Detect which cell encompasses the target text, then output its [X, Y] center coordinate. 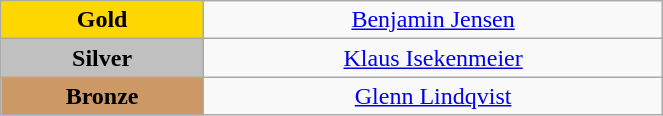
Gold [102, 20]
Silver [102, 58]
Bronze [102, 96]
Benjamin Jensen [432, 20]
Klaus Isekenmeier [432, 58]
Glenn Lindqvist [432, 96]
